Identify which cell holds the provided text, then report its (x, y) central coordinate. 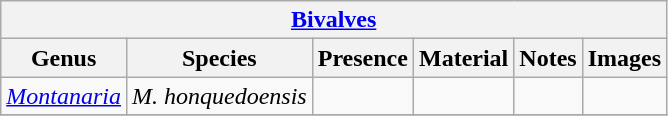
Species (219, 58)
Material (463, 58)
Montanaria (64, 96)
M. honquedoensis (219, 96)
Images (624, 58)
Bivalves (334, 20)
Notes (548, 58)
Presence (362, 58)
Genus (64, 58)
